Return the (X, Y) coordinate for the center point of the cell that contains the specified text.  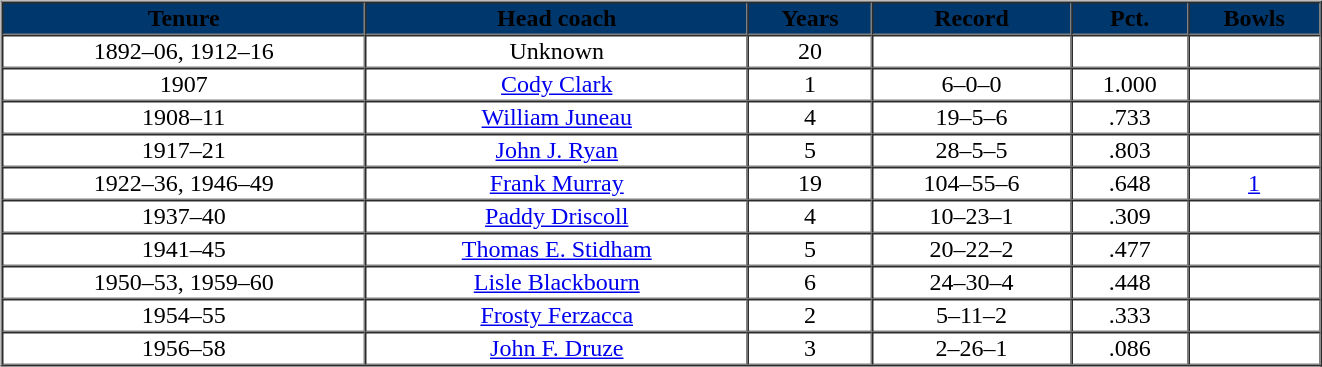
Head coach (556, 18)
1941–45 (184, 250)
Unknown (556, 52)
.477 (1130, 250)
Tenure (184, 18)
.333 (1130, 316)
6–0–0 (972, 84)
1892–06, 1912–16 (184, 52)
Lisle Blackbourn (556, 282)
19 (810, 184)
Pct. (1130, 18)
1956–58 (184, 348)
19–5–6 (972, 118)
Thomas E. Stidham (556, 250)
Years (810, 18)
John J. Ryan (556, 150)
Record (972, 18)
3 (810, 348)
Frosty Ferzacca (556, 316)
1917–21 (184, 150)
.648 (1130, 184)
5–11–2 (972, 316)
28–5–5 (972, 150)
2 (810, 316)
1907 (184, 84)
Frank Murray (556, 184)
1954–55 (184, 316)
Bowls (1254, 18)
.448 (1130, 282)
1908–11 (184, 118)
1922–36, 1946–49 (184, 184)
John F. Druze (556, 348)
Paddy Driscoll (556, 216)
.086 (1130, 348)
William Juneau (556, 118)
.803 (1130, 150)
1937–40 (184, 216)
Cody Clark (556, 84)
1950–53, 1959–60 (184, 282)
6 (810, 282)
20 (810, 52)
20–22–2 (972, 250)
1.000 (1130, 84)
2–26–1 (972, 348)
.309 (1130, 216)
24–30–4 (972, 282)
.733 (1130, 118)
104–55–6 (972, 184)
10–23–1 (972, 216)
